From the cell containing the given text, extract its center point as [X, Y] coordinate. 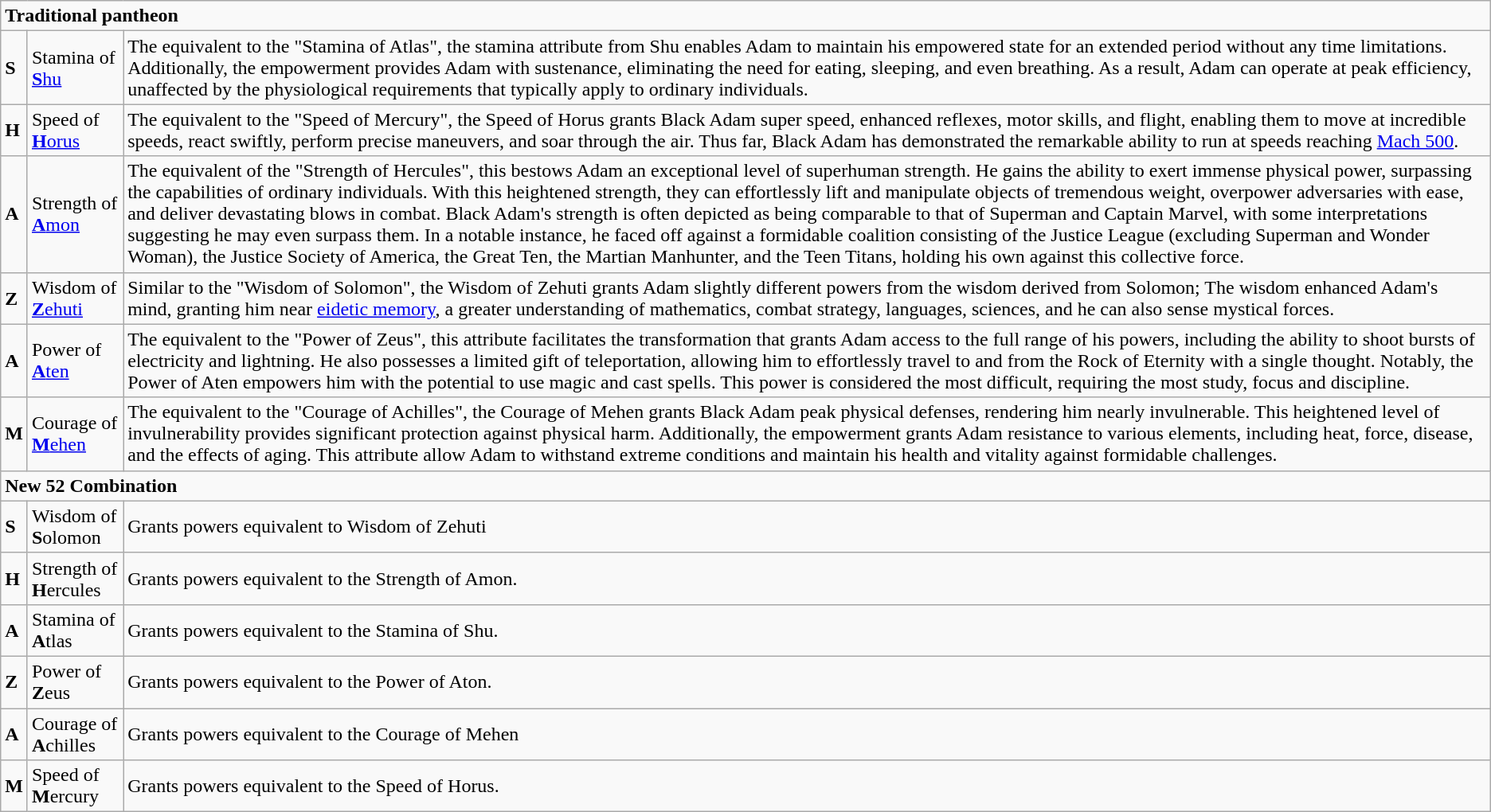
Grants powers equivalent to Wisdom of Zehuti [808, 527]
Wisdom of Zehuti [75, 298]
Grants powers equivalent to the Strength of Amon. [808, 578]
Strength of Hercules [75, 578]
Traditional pantheon [745, 16]
Grants powers equivalent to the Courage of Mehen [808, 734]
Grants powers equivalent to the Stamina of Shu. [808, 630]
Wisdom of Solomon [75, 527]
Strength of Amon [75, 214]
Courage of Achilles [75, 734]
Power of Zeus [75, 681]
Grants powers equivalent to the Speed of Horus. [808, 787]
Stamina of Atlas [75, 630]
New 52 Combination [745, 486]
Stamina of Shu [75, 68]
Speed of Mercury [75, 787]
Speed of Horus [75, 131]
Courage of Mehen [75, 434]
Grants powers equivalent to the Power of Aton. [808, 681]
Power of Aten [75, 361]
